Capture the cell that displays the provided text and extract its [X, Y] central coordinate. 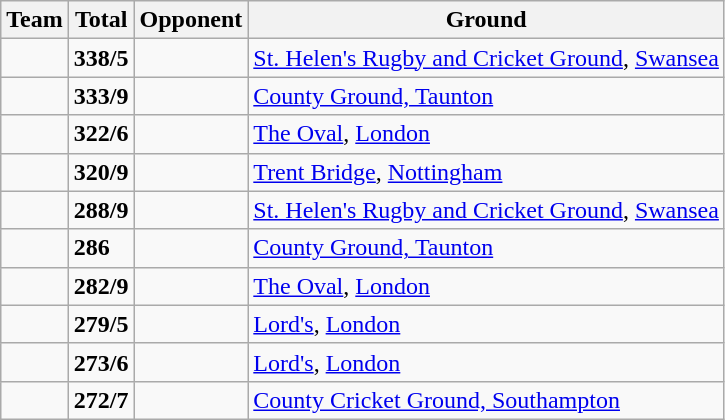
Ground [486, 20]
320/9 [101, 172]
273/6 [101, 362]
Team [35, 20]
288/9 [101, 210]
County Cricket Ground, Southampton [486, 400]
282/9 [101, 286]
333/9 [101, 96]
Trent Bridge, Nottingham [486, 172]
272/7 [101, 400]
286 [101, 248]
Total [101, 20]
Opponent [191, 20]
338/5 [101, 58]
322/6 [101, 134]
279/5 [101, 324]
